Extract the [x, y] coordinate from the center of the cell holding the provided text.  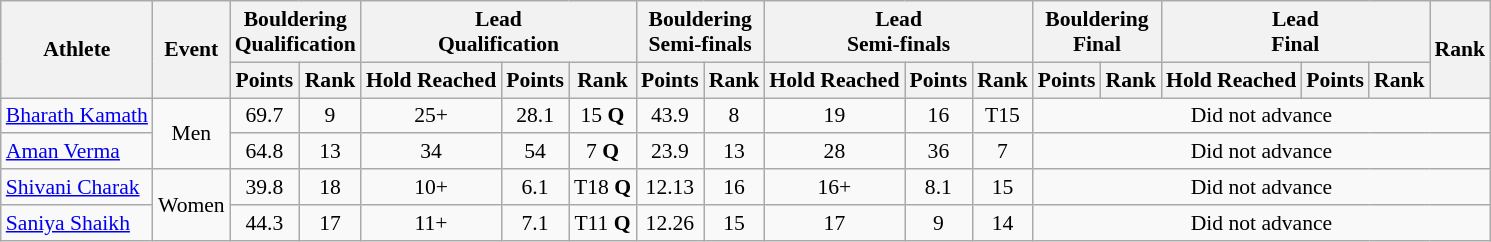
7 [1002, 152]
8.1 [939, 187]
11+ [431, 223]
10+ [431, 187]
BoulderingQualification [296, 32]
Women [192, 204]
8 [734, 116]
T18 Q [602, 187]
54 [535, 152]
36 [939, 152]
43.9 [670, 116]
25+ [431, 116]
Bharath Kamath [77, 116]
LeadQualification [498, 32]
6.1 [535, 187]
7 Q [602, 152]
18 [330, 187]
12.13 [670, 187]
39.8 [264, 187]
Event [192, 50]
Saniya Shaikh [77, 223]
Men [192, 134]
28 [834, 152]
BoulderingSemi-finals [700, 32]
Aman Verma [77, 152]
LeadSemi-finals [898, 32]
12.26 [670, 223]
69.7 [264, 116]
T15 [1002, 116]
Shivani Charak [77, 187]
28.1 [535, 116]
LeadFinal [1295, 32]
Athlete [77, 50]
14 [1002, 223]
15 Q [602, 116]
7.1 [535, 223]
BoulderingFinal [1097, 32]
44.3 [264, 223]
T11 Q [602, 223]
16+ [834, 187]
19 [834, 116]
23.9 [670, 152]
64.8 [264, 152]
34 [431, 152]
